Extract the [x, y] coordinate from the center of the cell holding the provided text.  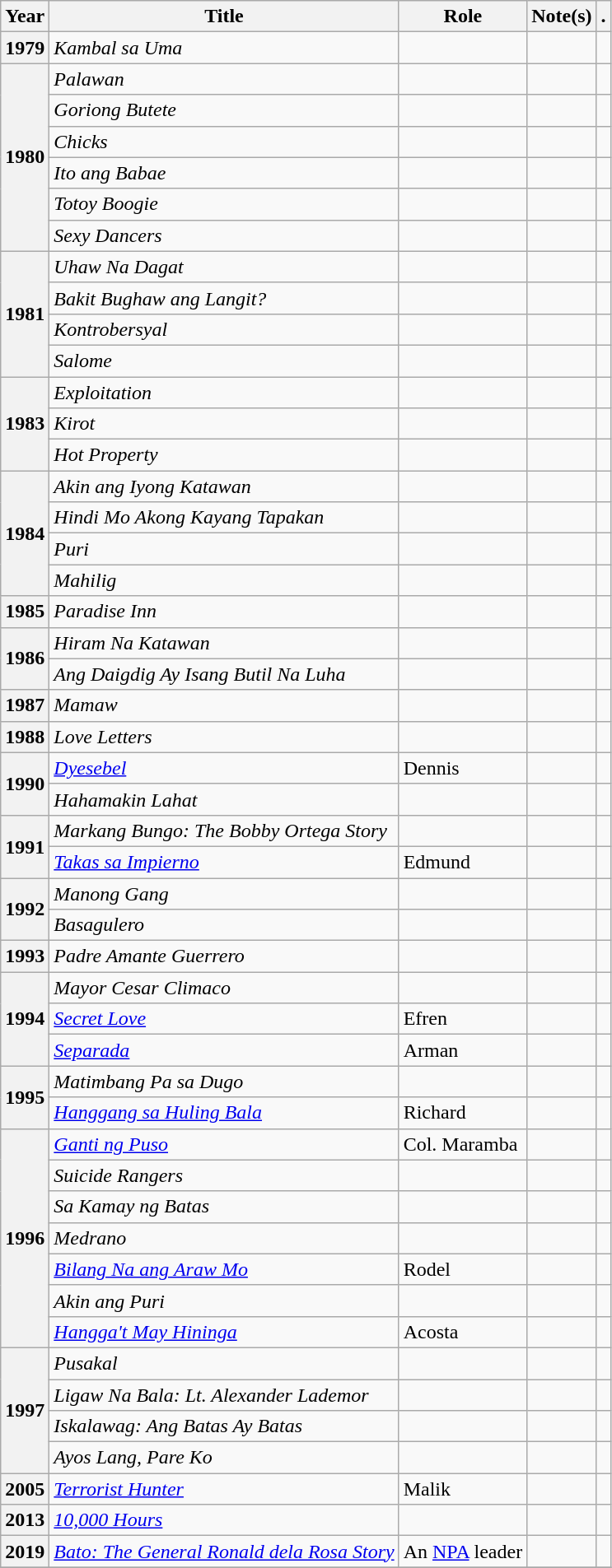
2005 [25, 1489]
Year [25, 16]
1990 [25, 784]
1984 [25, 533]
Manong Gang [224, 893]
Note(s) [562, 16]
Col. Maramba [463, 1144]
Bato: The General Ronald dela Rosa Story [224, 1552]
Ito ang Babae [224, 173]
Salome [224, 361]
Goriong Butete [224, 110]
An NPA leader [463, 1552]
1992 [25, 909]
Palawan [224, 79]
1996 [25, 1238]
Kirot [224, 424]
Hot Property [224, 455]
Hahamakin Lahat [224, 799]
2013 [25, 1520]
1997 [25, 1410]
Kambal sa Uma [224, 48]
Ganti ng Puso [224, 1144]
Markang Bungo: The Bobby Ortega Story [224, 831]
1986 [25, 658]
Richard [463, 1113]
Role [463, 16]
Hindi Mo Akong Kayang Tapakan [224, 518]
1980 [25, 157]
Ang Daigdig Ay Isang Butil Na Luha [224, 674]
Paradise Inn [224, 612]
Iskalawag: Ang Batas Ay Batas [224, 1426]
Chicks [224, 142]
Separada [224, 1050]
2019 [25, 1552]
Arman [463, 1050]
Bilang Na ang Araw Mo [224, 1269]
1991 [25, 846]
Love Letters [224, 737]
Pusakal [224, 1363]
Medrano [224, 1238]
Secret Love [224, 1019]
Akin ang Iyong Katawan [224, 486]
10,000 Hours [224, 1520]
Ayos Lang, Pare Ko [224, 1458]
1985 [25, 612]
Sa Kamay ng Batas [224, 1207]
Dyesebel [224, 768]
Rodel [463, 1269]
Title [224, 16]
Hanggang sa Huling Bala [224, 1113]
Hiram Na Katawan [224, 643]
Mahilig [224, 580]
Mayor Cesar Climaco [224, 988]
Basagulero [224, 925]
Akin ang Puri [224, 1300]
Totoy Boogie [224, 204]
1995 [25, 1097]
Hangga't May Hininga [224, 1332]
Acosta [463, 1332]
Malik [463, 1489]
Exploitation [224, 393]
1994 [25, 1019]
1987 [25, 705]
Dennis [463, 768]
Ligaw Na Bala: Lt. Alexander Lademor [224, 1395]
Suicide Rangers [224, 1175]
Efren [463, 1019]
Terrorist Hunter [224, 1489]
Uhaw Na Dagat [224, 267]
Kontrobersyal [224, 329]
Puri [224, 549]
Takas sa Impierno [224, 862]
Sexy Dancers [224, 235]
1979 [25, 48]
1988 [25, 737]
Matimbang Pa sa Dugo [224, 1082]
1983 [25, 424]
Edmund [463, 862]
1993 [25, 956]
. [603, 16]
Bakit Bughaw ang Langit? [224, 298]
Mamaw [224, 705]
1981 [25, 314]
Padre Amante Guerrero [224, 956]
